Return the (x, y) coordinate for the center point of the cell that contains the specified text.  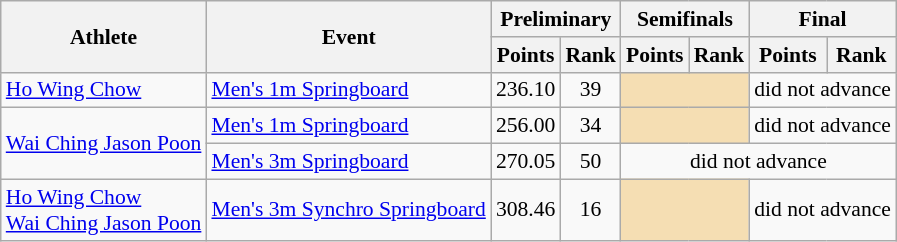
Semifinals (685, 19)
308.46 (526, 210)
Preliminary (556, 19)
270.05 (526, 162)
Men's 3m Synchro Springboard (348, 210)
34 (590, 126)
50 (590, 162)
Ho Wing Chow (104, 90)
Men's 3m Springboard (348, 162)
16 (590, 210)
Final (822, 19)
Event (348, 36)
39 (590, 90)
Athlete (104, 36)
236.10 (526, 90)
Wai Ching Jason Poon (104, 144)
256.00 (526, 126)
Ho Wing ChowWai Ching Jason Poon (104, 210)
